Scan for the cell matching the given text and deliver its (x, y) coordinate at center. 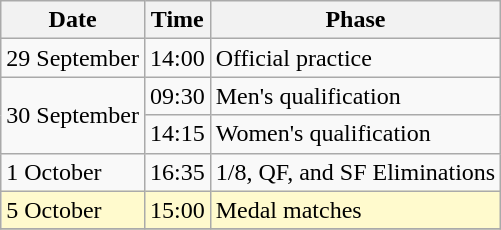
29 September (73, 58)
Medal matches (356, 210)
Phase (356, 20)
16:35 (177, 172)
Official practice (356, 58)
Men's qualification (356, 96)
30 September (73, 115)
5 October (73, 210)
1 October (73, 172)
14:00 (177, 58)
14:15 (177, 134)
Date (73, 20)
Time (177, 20)
09:30 (177, 96)
15:00 (177, 210)
1/8, QF, and SF Eliminations (356, 172)
Women's qualification (356, 134)
